Output the [X, Y] coordinate of the center of the cell containing the given text.  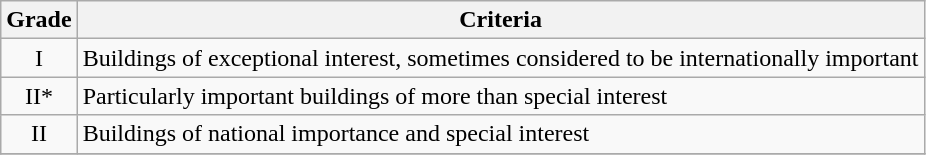
Criteria [500, 20]
I [39, 58]
Buildings of national importance and special interest [500, 134]
Buildings of exceptional interest, sometimes considered to be internationally important [500, 58]
Particularly important buildings of more than special interest [500, 96]
II* [39, 96]
II [39, 134]
Grade [39, 20]
